Locate the cell with the specified text and output its [x, y] center coordinate. 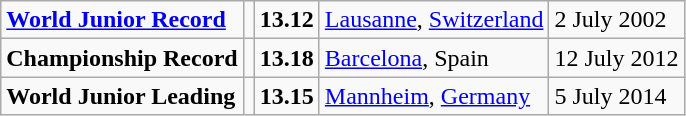
Championship Record [122, 58]
13.18 [286, 58]
World Junior Record [122, 20]
Lausanne, Switzerland [434, 20]
2 July 2002 [616, 20]
5 July 2014 [616, 96]
13.12 [286, 20]
12 July 2012 [616, 58]
Mannheim, Germany [434, 96]
Barcelona, Spain [434, 58]
13.15 [286, 96]
World Junior Leading [122, 96]
